Return (X, Y) of the center of cell containing provided text 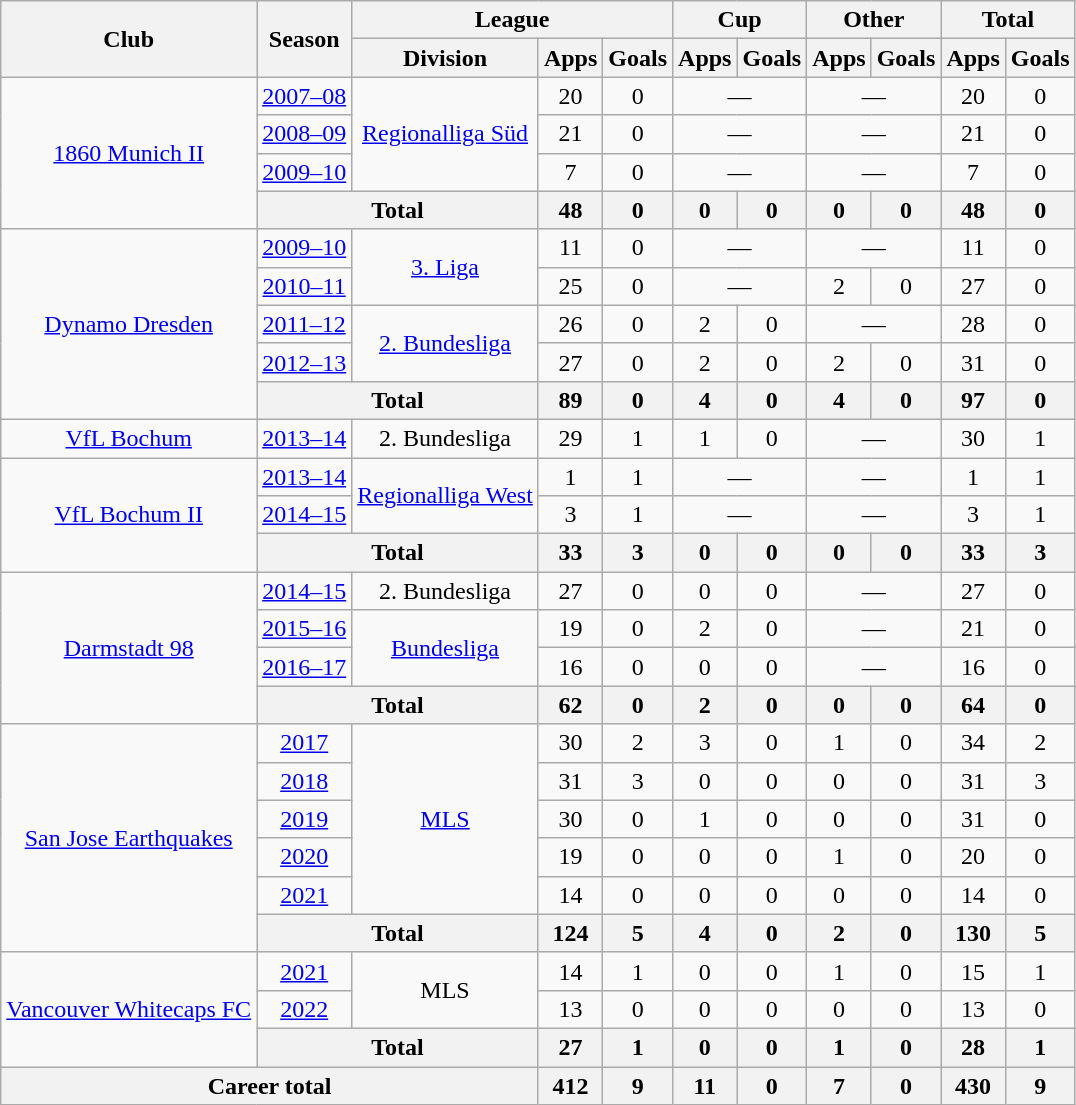
2022 (304, 1009)
Club (129, 39)
Bundesliga (446, 648)
Vancouver Whitecaps FC (129, 1009)
2012–13 (304, 362)
2016–17 (304, 667)
San Jose Earthquakes (129, 838)
Regionalliga West (446, 496)
124 (570, 933)
Regionalliga Süd (446, 134)
26 (570, 324)
25 (570, 286)
Darmstadt 98 (129, 648)
3. Liga (446, 267)
2008–09 (304, 134)
89 (570, 400)
2007–08 (304, 96)
VfL Bochum II (129, 515)
Division (446, 58)
2011–12 (304, 324)
2010–11 (304, 286)
1860 Munich II (129, 153)
2015–16 (304, 629)
2017 (304, 743)
29 (570, 438)
2019 (304, 819)
Other (874, 20)
Cup (740, 20)
34 (973, 743)
15 (973, 971)
Dynamo Dresden (129, 324)
130 (973, 933)
Season (304, 39)
412 (570, 1085)
2020 (304, 857)
97 (973, 400)
62 (570, 705)
VfL Bochum (129, 438)
Career total (270, 1085)
League (512, 20)
64 (973, 705)
430 (973, 1085)
2018 (304, 781)
